Extract the (X, Y) coordinate from the center of the cell holding the provided text.  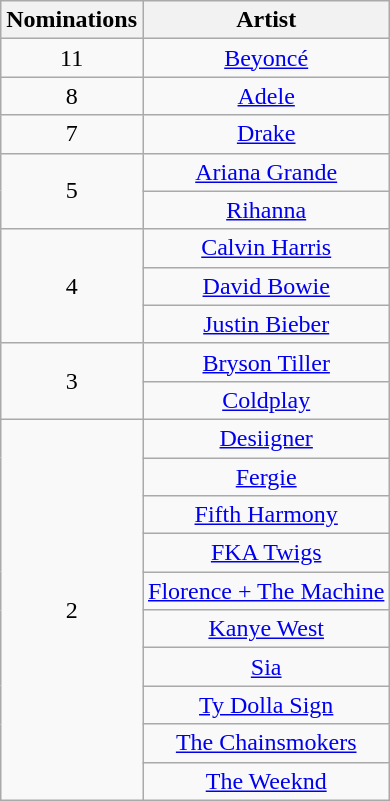
Florence + The Machine (266, 591)
Drake (266, 134)
Sia (266, 667)
Artist (266, 20)
4 (72, 286)
Bryson Tiller (266, 362)
Kanye West (266, 629)
Coldplay (266, 400)
7 (72, 134)
Ariana Grande (266, 172)
Rihanna (266, 210)
5 (72, 191)
Calvin Harris (266, 248)
Nominations (72, 20)
David Bowie (266, 286)
Fergie (266, 477)
FKA Twigs (266, 553)
Desiigner (266, 438)
The Chainsmokers (266, 743)
3 (72, 381)
Justin Bieber (266, 324)
11 (72, 58)
The Weeknd (266, 781)
Adele (266, 96)
Fifth Harmony (266, 515)
Ty Dolla Sign (266, 705)
8 (72, 96)
2 (72, 610)
Beyoncé (266, 58)
